Capture the cell that displays the provided text and extract its [X, Y] central coordinate. 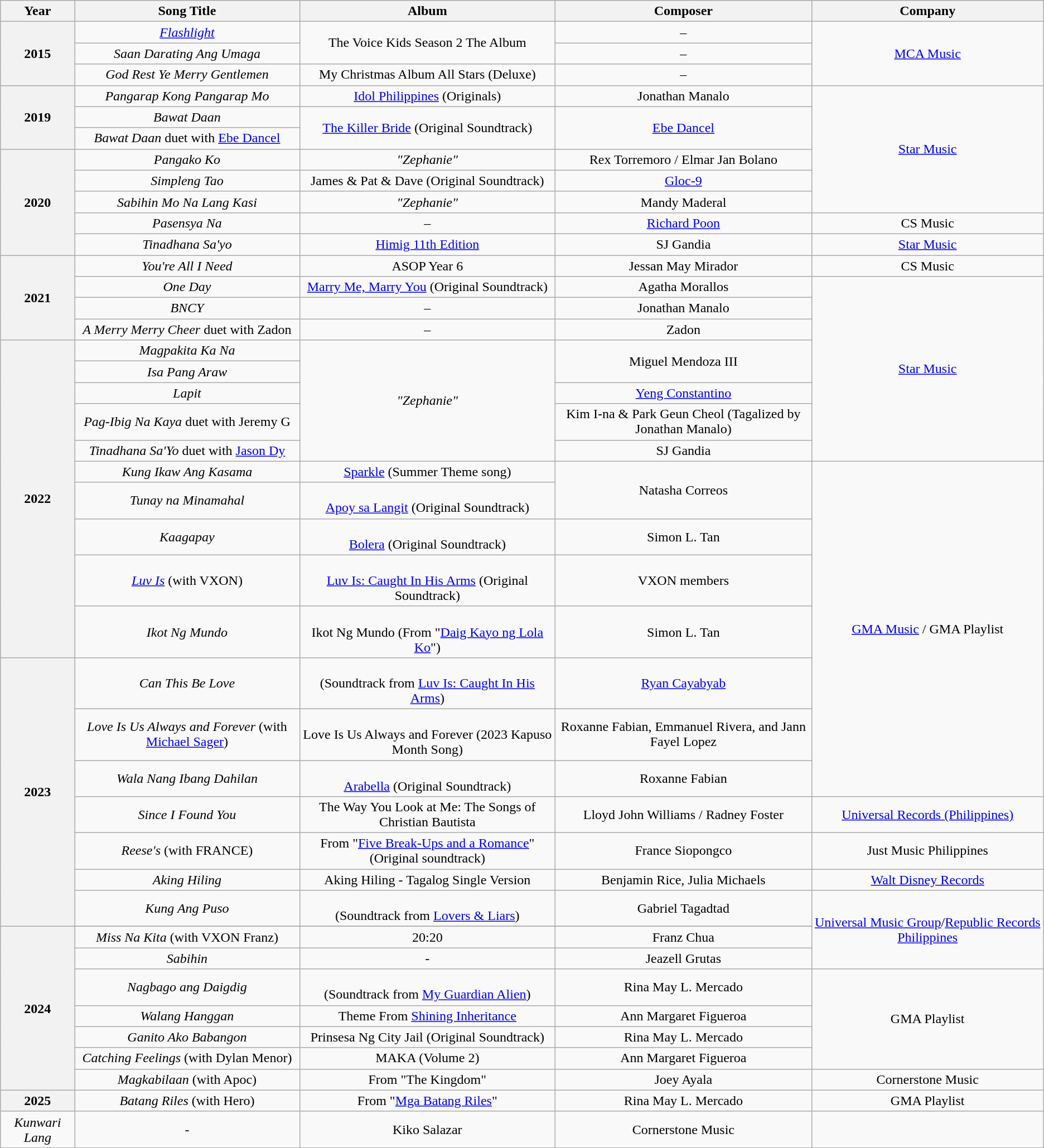
Miguel Mendoza III [684, 361]
Benjamin Rice, Julia Michaels [684, 880]
2019 [38, 117]
Richard Poon [684, 223]
Bawat Daan [187, 117]
Song Title [187, 11]
BNCY [187, 308]
Apoy sa Langit (Original Soundtrack) [427, 501]
From "Mga Batang Riles" [427, 1101]
2024 [38, 1008]
2023 [38, 792]
Bawat Daan duet with Ebe Dancel [187, 138]
Album [427, 11]
Aking Hiling - Tagalog Single Version [427, 880]
Pag-Ibig Na Kaya duet with Jeremy G [187, 422]
Can This Be Love [187, 683]
Nagbago ang Daigdig [187, 987]
Kiko Salazar [427, 1130]
Marry Me, Marry You (Original Soundtrack) [427, 287]
From "Five Break-Ups and a Romance" (Original soundtrack) [427, 851]
(Soundtrack from Luv Is: Caught In His Arms) [427, 683]
Ikot Ng Mundo [187, 632]
Yeng Constantino [684, 393]
Prinsesa Ng City Jail (Original Soundtrack) [427, 1037]
Bolera (Original Soundtrack) [427, 536]
Ebe Dancel [684, 128]
Tinadhana Sa'Yo duet with Jason Dy [187, 451]
God Rest Ye Merry Gentlemen [187, 75]
Franz Chua [684, 937]
GMA Music / GMA Playlist [927, 629]
ASOP Year 6 [427, 266]
(Soundtrack from Lovers & Liars) [427, 909]
Jessan May Mirador [684, 266]
Love Is Us Always and Forever (with Michael Sager) [187, 734]
Kim I-na & Park Geun Cheol (Tagalized by Jonathan Manalo) [684, 422]
From "The Kingdom" [427, 1079]
Gloc-9 [684, 181]
Ganito Ako Babangon [187, 1037]
Himig 11th Edition [427, 244]
Wala Nang Ibang Dahilan [187, 778]
Catching Feelings (with Dylan Menor) [187, 1058]
2015 [38, 54]
Since I Found You [187, 815]
Sparkle (Summer Theme song) [427, 472]
Walang Hanggan [187, 1016]
Reese's (with FRANCE) [187, 851]
Roxanne Fabian [684, 778]
Universal Records (Philippines) [927, 815]
Joey Ayala [684, 1079]
Agatha Morallos [684, 287]
MAKA (Volume 2) [427, 1058]
Luv Is: Caught In His Arms (Original Soundtrack) [427, 580]
Kaagapay [187, 536]
Aking Hiling [187, 880]
The Killer Bride (Original Soundtrack) [427, 128]
Flashlight [187, 32]
Tunay na Minamahal [187, 501]
Jeazell Grutas [684, 958]
One Day [187, 287]
Magkabilaan (with Apoc) [187, 1079]
Gabriel Tagadtad [684, 909]
France Siopongco [684, 851]
Year [38, 11]
Luv Is (with VXON) [187, 580]
Zadon [684, 330]
Pangako Ko [187, 159]
Saan Darating Ang Umaga [187, 54]
20:20 [427, 937]
Arabella (Original Soundtrack) [427, 778]
Ryan Cayabyab [684, 683]
My Christmas Album All Stars (Deluxe) [427, 75]
Batang Riles (with Hero) [187, 1101]
Idol Philippines (Originals) [427, 96]
A Merry Merry Cheer duet with Zadon [187, 330]
Universal Music Group/Republic Records Philippines [927, 930]
Isa Pang Araw [187, 372]
Pasensya Na [187, 223]
2021 [38, 298]
Kunwari Lang [38, 1130]
Lloyd John Williams / Radney Foster [684, 815]
Ikot Ng Mundo (From "Daig Kayo ng Lola Ko") [427, 632]
Kung Ikaw Ang Kasama [187, 472]
2025 [38, 1101]
Roxanne Fabian, Emmanuel Rivera, and Jann Fayel Lopez [684, 734]
You're All I Need [187, 266]
Kung Ang Puso [187, 909]
VXON members [684, 580]
MCA Music [927, 54]
Pangarap Kong Pangarap Mo [187, 96]
Company [927, 11]
Love Is Us Always and Forever (2023 Kapuso Month Song) [427, 734]
2022 [38, 499]
The Way You Look at Me: The Songs of Christian Bautista [427, 815]
Lapit [187, 393]
Rex Torremoro / Elmar Jan Bolano [684, 159]
Just Music Philippines [927, 851]
Magpakita Ka Na [187, 351]
Miss Na Kita (with VXON Franz) [187, 937]
2020 [38, 202]
Mandy Maderal [684, 202]
Sabihin Mo Na Lang Kasi [187, 202]
James & Pat & Dave (Original Soundtrack) [427, 181]
Sabihin [187, 958]
Tinadhana Sa'yo [187, 244]
Simpleng Tao [187, 181]
The Voice Kids Season 2 The Album [427, 43]
(Soundtrack from My Guardian Alien) [427, 987]
Walt Disney Records [927, 880]
Natasha Correos [684, 490]
Composer [684, 11]
Theme From Shining Inheritance [427, 1016]
